Pinpoint the cell where the given text exists, returning its [x, y] midpoint coordinate. 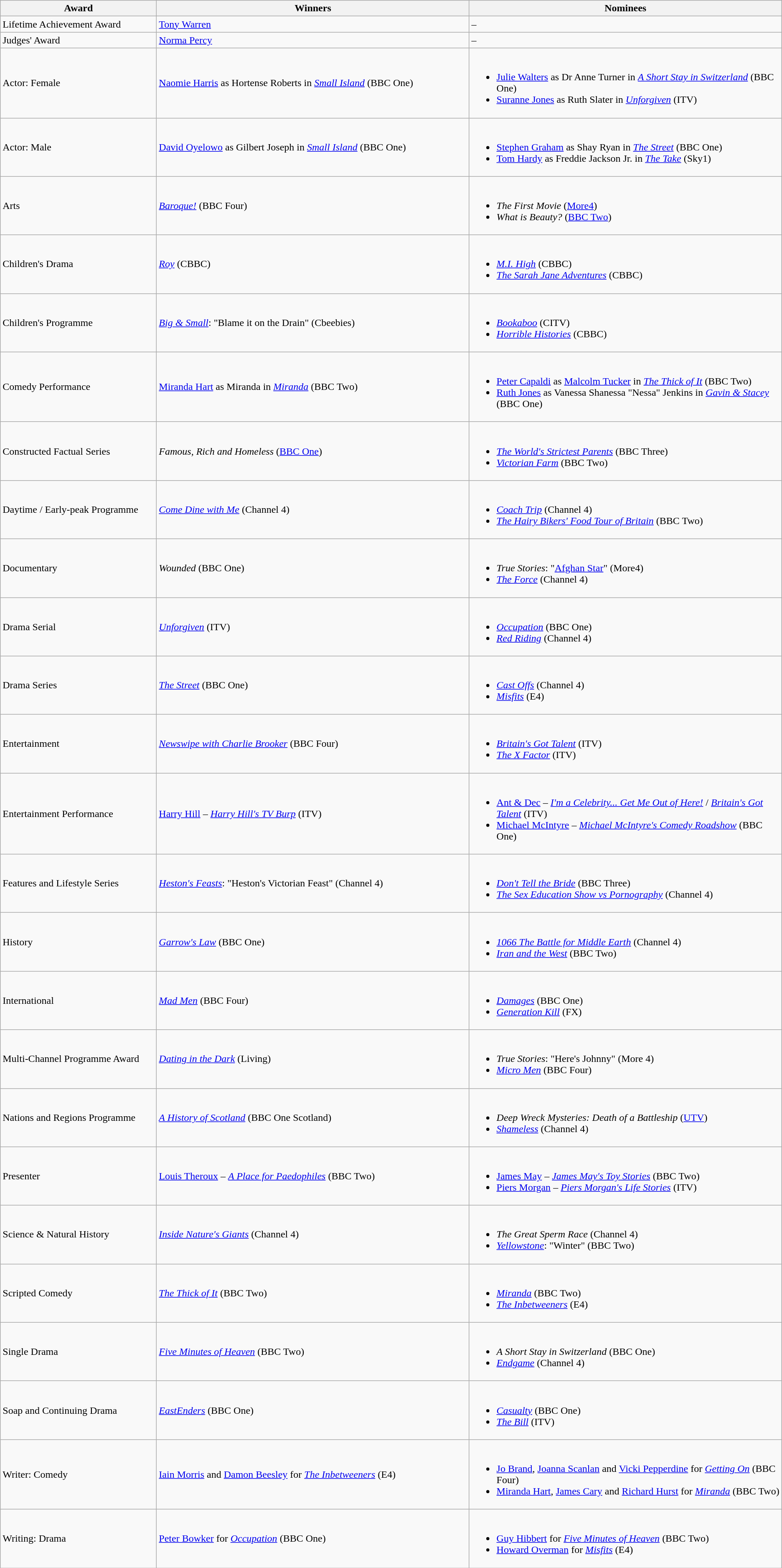
Big & Small: "Blame it on the Drain" (Cbeebies) [313, 323]
A Short Stay in Switzerland (BBC One)Endgame (Channel 4) [625, 1352]
Harry Hill – Harry Hill's TV Burp (ITV) [313, 814]
Children's Drama [79, 264]
Come Dine with Me (Channel 4) [313, 509]
Miranda (BBC Two)The Inbetweeners (E4) [625, 1293]
Heston's Feasts: "Heston's Victorian Feast" (Channel 4) [313, 883]
Stephen Graham as Shay Ryan in The Street (BBC One)Tom Hardy as Freddie Jackson Jr. in The Take (Sky1) [625, 147]
Judges' Award [79, 40]
Actor: Female [79, 83]
Writing: Drama [79, 1538]
Children's Programme [79, 323]
Daytime / Early-peak Programme [79, 509]
The Thick of It (BBC Two) [313, 1293]
Unforgiven (ITV) [313, 627]
Coach Trip (Channel 4)The Hairy Bikers' Food Tour of Britain (BBC Two) [625, 509]
Scripted Comedy [79, 1293]
True Stories: "Afghan Star" (More4)The Force (Channel 4) [625, 568]
M.I. High (CBBC)The Sarah Jane Adventures (CBBC) [625, 264]
The Street (BBC One) [313, 685]
EastEnders (BBC One) [313, 1410]
Entertainment [79, 744]
Single Drama [79, 1352]
Winners [313, 8]
Julie Walters as Dr Anne Turner in A Short Stay in Switzerland (BBC One)Suranne Jones as Ruth Slater in Unforgiven (ITV) [625, 83]
Documentary [79, 568]
True Stories: "Here's Johnny" (More 4)Micro Men (BBC Four) [625, 1059]
A History of Scotland (BBC One Scotland) [313, 1117]
Don't Tell the Bride (BBC Three)The Sex Education Show vs Pornography (Channel 4) [625, 883]
Damages (BBC One)Generation Kill (FX) [625, 1000]
Science & Natural History [79, 1235]
Newswipe with Charlie Brooker (BBC Four) [313, 744]
Inside Nature's Giants (Channel 4) [313, 1235]
Cast Offs (Channel 4)Misfits (E4) [625, 685]
Peter Bowker for Occupation (BBC One) [313, 1538]
Actor: Male [79, 147]
Dating in the Dark (Living) [313, 1059]
Wounded (BBC One) [313, 568]
David Oyelowo as Gilbert Joseph in Small Island (BBC One) [313, 147]
The First Movie (More4)What is Beauty? (BBC Two) [625, 206]
Arts [79, 206]
Garrow's Law (BBC One) [313, 942]
Features and Lifestyle Series [79, 883]
Nations and Regions Programme [79, 1117]
The Great Sperm Race (Channel 4)Yellowstone: "Winter" (BBC Two) [625, 1235]
Tony Warren [313, 24]
Norma Percy [313, 40]
Britain's Got Talent (ITV)The X Factor (ITV) [625, 744]
Peter Capaldi as Malcolm Tucker in The Thick of It (BBC Two)Ruth Jones as Vanessa Shanessa "Nessa" Jenkins in Gavin & Stacey (BBC One) [625, 387]
History [79, 942]
Occupation (BBC One)Red Riding (Channel 4) [625, 627]
Naomie Harris as Hortense Roberts in Small Island (BBC One) [313, 83]
Jo Brand, Joanna Scanlan and Vicki Pepperdine for Getting On (BBC Four)Miranda Hart, James Cary and Richard Hurst for Miranda (BBC Two) [625, 1474]
Miranda Hart as Miranda in Miranda (BBC Two) [313, 387]
Award [79, 8]
International [79, 1000]
Baroque! (BBC Four) [313, 206]
Nominees [625, 8]
Soap and Continuing Drama [79, 1410]
Comedy Performance [79, 387]
Presenter [79, 1176]
James May – James May's Toy Stories (BBC Two)Piers Morgan – Piers Morgan's Life Stories (ITV) [625, 1176]
1066 The Battle for Middle Earth (Channel 4)Iran and the West (BBC Two) [625, 942]
Drama Serial [79, 627]
Deep Wreck Mysteries: Death of a Battleship (UTV)Shameless (Channel 4) [625, 1117]
Louis Theroux – A Place for Paedophiles (BBC Two) [313, 1176]
Constructed Factual Series [79, 451]
Drama Series [79, 685]
Guy Hibbert for Five Minutes of Heaven (BBC Two)Howard Overman for Misfits (E4) [625, 1538]
Bookaboo (CITV)Horrible Histories (CBBC) [625, 323]
The World's Strictest Parents (BBC Three)Victorian Farm (BBC Two) [625, 451]
Famous, Rich and Homeless (BBC One) [313, 451]
Ant & Dec – I'm a Celebrity... Get Me Out of Here! / Britain's Got Talent (ITV)Michael McIntyre – Michael McIntyre's Comedy Roadshow (BBC One) [625, 814]
Lifetime Achievement Award [79, 24]
Writer: Comedy [79, 1474]
Five Minutes of Heaven (BBC Two) [313, 1352]
Casualty (BBC One)The Bill (ITV) [625, 1410]
Entertainment Performance [79, 814]
Iain Morris and Damon Beesley for The Inbetweeners (E4) [313, 1474]
Mad Men (BBC Four) [313, 1000]
Roy (CBBC) [313, 264]
Multi-Channel Programme Award [79, 1059]
